Find where the given text appears and provide that cell's center as [x, y] coordinate. 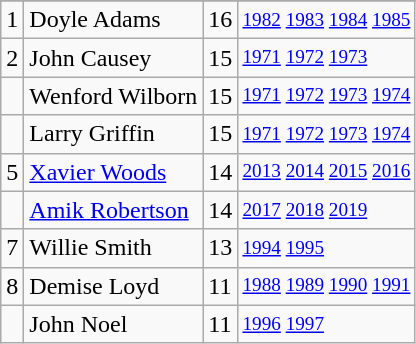
2 [12, 58]
1996 1997 [326, 324]
Demise Loyd [114, 286]
8 [12, 286]
Amik Robertson [114, 210]
John Noel [114, 324]
1 [12, 20]
1994 1995 [326, 248]
Xavier Woods [114, 172]
1982 1983 1984 1985 [326, 20]
1988 1989 1990 1991 [326, 286]
7 [12, 248]
Doyle Adams [114, 20]
Willie Smith [114, 248]
2017 2018 2019 [326, 210]
5 [12, 172]
2013 2014 2015 2016 [326, 172]
1971 1972 1973 [326, 58]
Larry Griffin [114, 134]
Wenford Wilborn [114, 96]
John Causey [114, 58]
16 [220, 20]
13 [220, 248]
